Capture the cell that displays the provided text and extract its (X, Y) central coordinate. 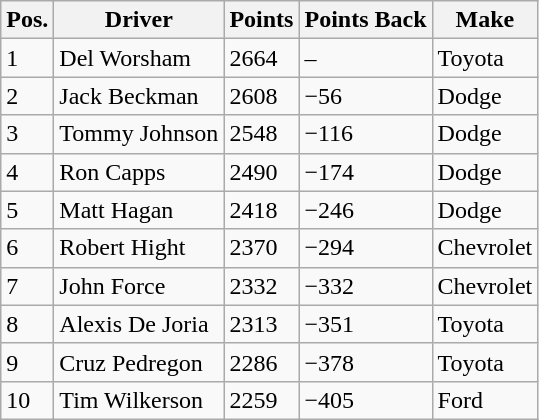
5 (28, 210)
2664 (262, 58)
−351 (366, 324)
1 (28, 58)
2313 (262, 324)
2259 (262, 400)
3 (28, 134)
−332 (366, 286)
Points Back (366, 20)
Matt Hagan (139, 210)
9 (28, 362)
Ron Capps (139, 172)
2286 (262, 362)
Tim Wilkerson (139, 400)
−294 (366, 248)
−56 (366, 96)
Del Worsham (139, 58)
Pos. (28, 20)
2332 (262, 286)
– (366, 58)
Cruz Pedregon (139, 362)
2548 (262, 134)
−405 (366, 400)
2608 (262, 96)
−246 (366, 210)
Tommy Johnson (139, 134)
2490 (262, 172)
Ford (485, 400)
7 (28, 286)
2418 (262, 210)
2 (28, 96)
6 (28, 248)
2370 (262, 248)
John Force (139, 286)
−378 (366, 362)
Jack Beckman (139, 96)
Make (485, 20)
Alexis De Joria (139, 324)
Robert Hight (139, 248)
−116 (366, 134)
Driver (139, 20)
4 (28, 172)
10 (28, 400)
8 (28, 324)
−174 (366, 172)
Points (262, 20)
